From the cell containing the given text, extract its center point as [x, y] coordinate. 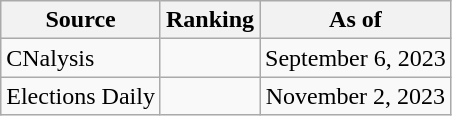
November 2, 2023 [356, 96]
Elections Daily [81, 96]
As of [356, 20]
CNalysis [81, 58]
Source [81, 20]
Ranking [210, 20]
September 6, 2023 [356, 58]
